Detect which cell encompasses the target text, then output its (x, y) center coordinate. 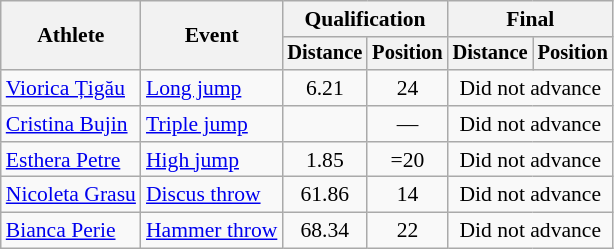
Hammer throw (212, 231)
Cristina Bujin (71, 124)
22 (407, 231)
Bianca Perie (71, 231)
Nicoleta Grasu (71, 195)
Long jump (212, 88)
1.85 (324, 160)
— (407, 124)
68.34 (324, 231)
6.21 (324, 88)
61.86 (324, 195)
=20 (407, 160)
Triple jump (212, 124)
Athlete (71, 36)
14 (407, 195)
Event (212, 36)
High jump (212, 160)
Qualification (364, 19)
Viorica Țigău (71, 88)
Esthera Petre (71, 160)
Final (530, 19)
Discus throw (212, 195)
24 (407, 88)
